Extract the [X, Y] coordinate from the center of the cell holding the provided text.  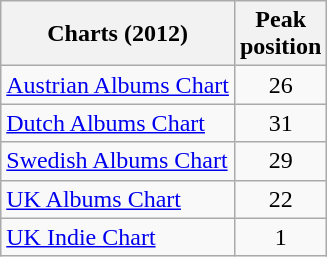
UK Indie Chart [118, 237]
22 [280, 199]
Peakposition [280, 34]
Charts (2012) [118, 34]
Swedish Albums Chart [118, 161]
31 [280, 123]
26 [280, 85]
UK Albums Chart [118, 199]
Austrian Albums Chart [118, 85]
29 [280, 161]
Dutch Albums Chart [118, 123]
1 [280, 237]
